Identify which cell holds the provided text, then report its (X, Y) central coordinate. 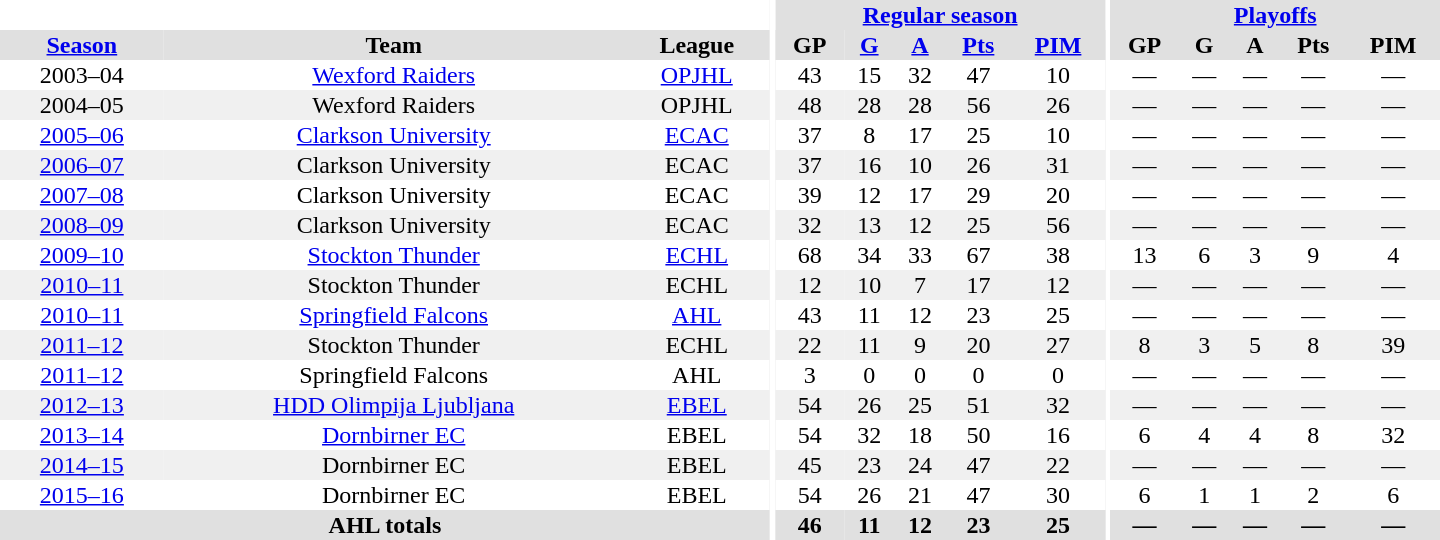
29 (978, 195)
2006–07 (82, 165)
Playoffs (1275, 15)
38 (1058, 255)
5 (1256, 345)
18 (920, 435)
2008–09 (82, 225)
2014–15 (82, 465)
68 (809, 255)
50 (978, 435)
2009–10 (82, 255)
2013–14 (82, 435)
2007–08 (82, 195)
45 (809, 465)
34 (870, 255)
15 (870, 75)
31 (1058, 165)
Season (82, 45)
7 (920, 285)
21 (920, 495)
HDD Olimpija Ljubljana (394, 405)
51 (978, 405)
67 (978, 255)
2 (1313, 495)
24 (920, 465)
League (697, 45)
2003–04 (82, 75)
AHL totals (385, 525)
Team (394, 45)
46 (809, 525)
48 (809, 105)
27 (1058, 345)
2004–05 (82, 105)
2012–13 (82, 405)
2015–16 (82, 495)
33 (920, 255)
Regular season (940, 15)
2005–06 (82, 135)
30 (1058, 495)
